For the text-containing cell, return its midpoint in [x, y] coordinate format. 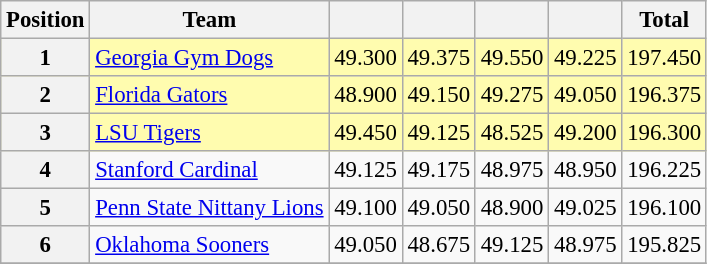
49.025 [586, 208]
Position [46, 20]
Team [210, 20]
Oklahoma Sooners [210, 245]
48.950 [586, 170]
LSU Tigers [210, 133]
2 [46, 95]
6 [46, 245]
195.825 [664, 245]
49.300 [366, 58]
196.300 [664, 133]
Stanford Cardinal [210, 170]
49.450 [366, 133]
48.525 [512, 133]
Georgia Gym Dogs [210, 58]
5 [46, 208]
49.150 [438, 95]
Florida Gators [210, 95]
1 [46, 58]
3 [46, 133]
4 [46, 170]
49.225 [586, 58]
49.375 [438, 58]
197.450 [664, 58]
49.550 [512, 58]
48.675 [438, 245]
49.200 [586, 133]
49.100 [366, 208]
196.375 [664, 95]
Total [664, 20]
49.275 [512, 95]
49.175 [438, 170]
Penn State Nittany Lions [210, 208]
196.225 [664, 170]
196.100 [664, 208]
